Return the [X, Y] coordinate for the center point of the cell that contains the specified text.  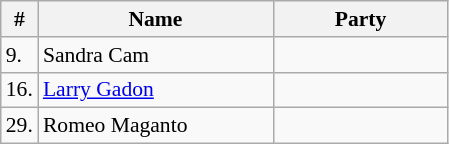
Romeo Maganto [156, 126]
Name [156, 19]
29. [20, 126]
Party [360, 19]
9. [20, 55]
Sandra Cam [156, 55]
# [20, 19]
16. [20, 90]
Larry Gadon [156, 90]
